Identify which cell holds the provided text, then report its [X, Y] central coordinate. 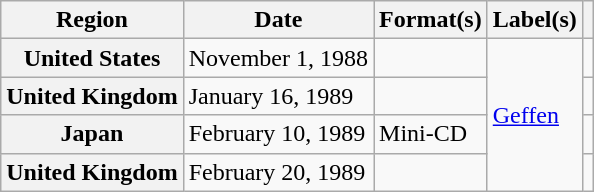
United States [92, 58]
Japan [92, 134]
February 20, 1989 [278, 172]
February 10, 1989 [278, 134]
Date [278, 20]
Mini-CD [431, 134]
Region [92, 20]
Format(s) [431, 20]
January 16, 1989 [278, 96]
Label(s) [534, 20]
November 1, 1988 [278, 58]
Geffen [534, 115]
